Return the [x, y] coordinate for the center point of the cell that contains the specified text.  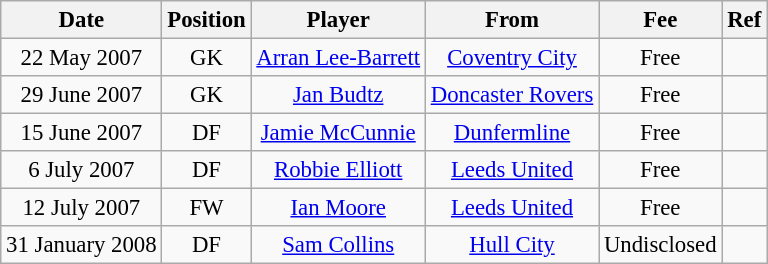
29 June 2007 [82, 95]
Arran Lee-Barrett [338, 58]
Jamie McCunnie [338, 133]
From [512, 20]
Ref [744, 20]
Hull City [512, 245]
Fee [660, 20]
FW [206, 208]
Coventry City [512, 58]
Jan Budtz [338, 95]
Dunfermline [512, 133]
Sam Collins [338, 245]
Position [206, 20]
Undisclosed [660, 245]
Ian Moore [338, 208]
Date [82, 20]
Player [338, 20]
15 June 2007 [82, 133]
Robbie Elliott [338, 170]
31 January 2008 [82, 245]
6 July 2007 [82, 170]
Doncaster Rovers [512, 95]
12 July 2007 [82, 208]
22 May 2007 [82, 58]
